Pinpoint the cell where the given text exists, returning its (x, y) midpoint coordinate. 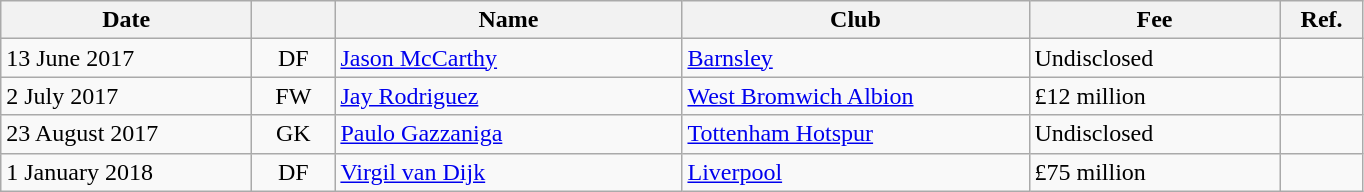
2 July 2017 (126, 96)
£75 million (1154, 172)
1 January 2018 (126, 172)
Jay Rodriguez (508, 96)
Liverpool (856, 172)
23 August 2017 (126, 134)
Fee (1154, 20)
Name (508, 20)
£12 million (1154, 96)
Paulo Gazzaniga (508, 134)
Tottenham Hotspur (856, 134)
Barnsley (856, 58)
Ref. (1322, 20)
GK (294, 134)
Jason McCarthy (508, 58)
Date (126, 20)
FW (294, 96)
Club (856, 20)
Virgil van Dijk (508, 172)
West Bromwich Albion (856, 96)
13 June 2017 (126, 58)
